Scan for the cell matching the given text and deliver its [X, Y] coordinate at center. 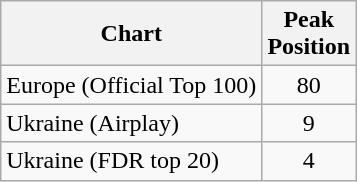
Ukraine (FDR top 20) [132, 161]
9 [309, 123]
Europe (Official Top 100) [132, 85]
Ukraine (Airplay) [132, 123]
Chart [132, 34]
4 [309, 161]
80 [309, 85]
PeakPosition [309, 34]
